Identify which cell holds the provided text, then report its [X, Y] central coordinate. 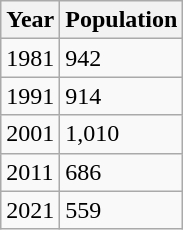
914 [122, 96]
1,010 [122, 134]
559 [122, 210]
Year [30, 20]
2011 [30, 172]
686 [122, 172]
1981 [30, 58]
942 [122, 58]
2021 [30, 210]
1991 [30, 96]
Population [122, 20]
2001 [30, 134]
